Provide the [x, y] coordinate of the cell's center where the given text is located.  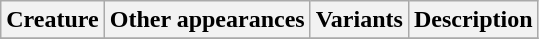
Variants [359, 20]
Description [473, 20]
Creature [52, 20]
Other appearances [207, 20]
